Output the (x, y) coordinate of the center of the cell containing the given text.  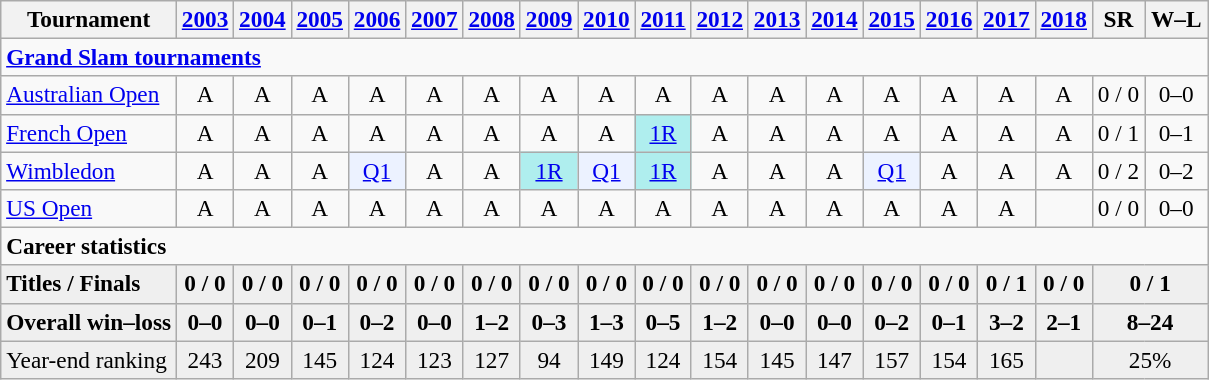
127 (492, 359)
123 (434, 359)
Wimbledon (89, 170)
Grand Slam tournaments (604, 57)
0–3 (548, 322)
2016 (948, 19)
2011 (663, 19)
Career statistics (604, 246)
W–L (1176, 19)
165 (1006, 359)
209 (262, 359)
0 / 2 (1118, 170)
2017 (1006, 19)
2007 (434, 19)
2013 (776, 19)
2003 (204, 19)
0–5 (663, 322)
2015 (892, 19)
3–2 (1006, 322)
US Open (89, 208)
Australian Open (89, 95)
94 (548, 359)
2012 (720, 19)
2014 (834, 19)
149 (606, 359)
Overall win–loss (89, 322)
French Open (89, 133)
147 (834, 359)
2008 (492, 19)
157 (892, 359)
25% (1150, 359)
2018 (1064, 19)
2010 (606, 19)
2004 (262, 19)
Titles / Finals (89, 284)
2009 (548, 19)
8–24 (1150, 322)
2–1 (1064, 322)
2006 (376, 19)
Year-end ranking (89, 359)
SR (1118, 19)
2005 (320, 19)
1–3 (606, 322)
Tournament (89, 19)
243 (204, 359)
